For the text-containing cell, return its midpoint in [x, y] coordinate format. 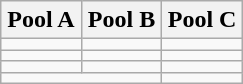
Pool A [42, 20]
Pool B [122, 20]
Pool C [202, 20]
